Determine the [x, y] coordinate at the center of the cell enclosing the given text.  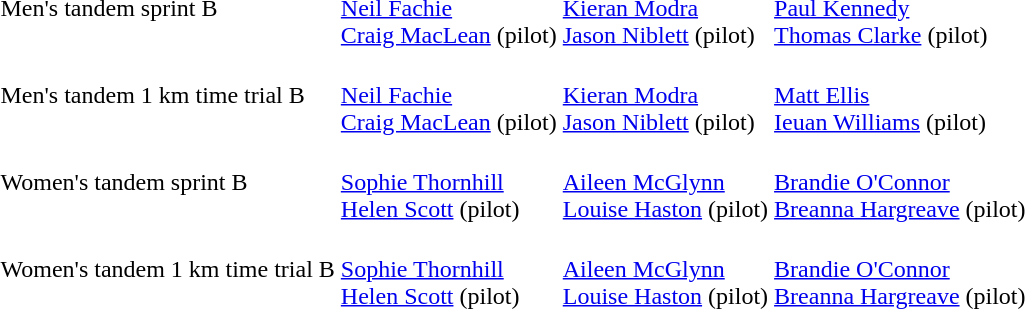
Neil FachieCraig MacLean (pilot) [448, 95]
Kieran ModraJason Niblett (pilot) [665, 95]
Sophie ThornhillHelen Scott (pilot) [448, 182]
Aileen McGlynnLouise Haston (pilot) [665, 182]
